Output the (x, y) coordinate of the center of the cell containing the given text.  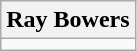
Ray Bowers (68, 20)
